Determine the (X, Y) coordinate at the center of the cell enclosing the given text.  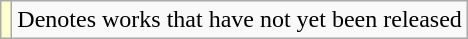
Denotes works that have not yet been released (240, 20)
